Return (x, y) of the center of cell containing provided text 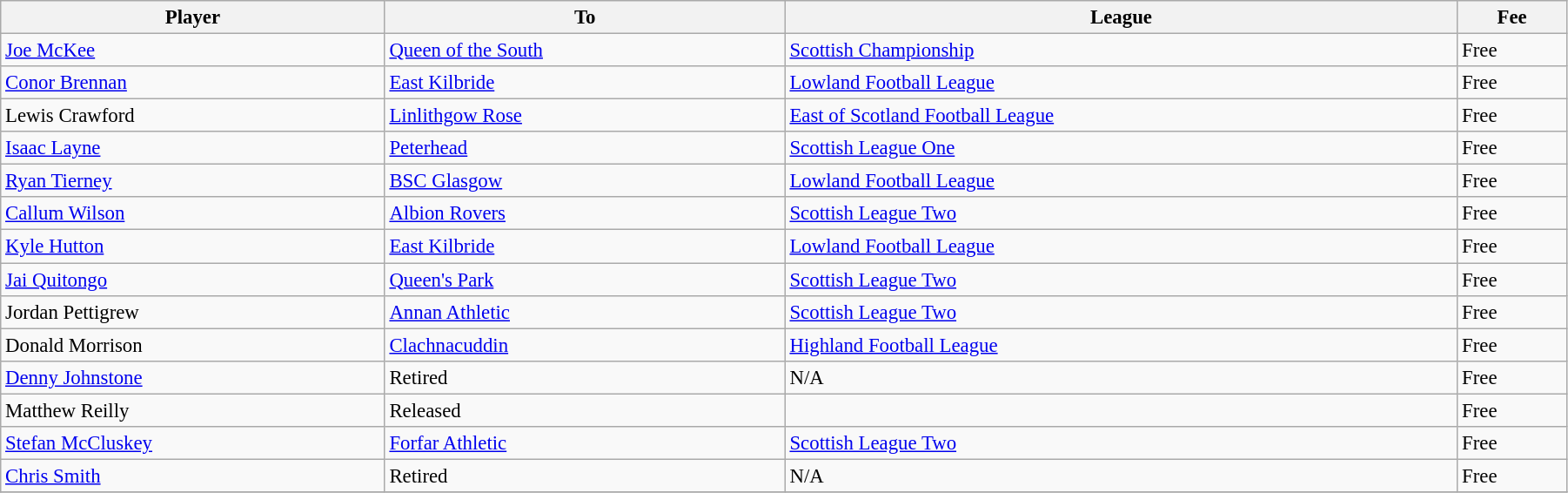
Donald Morrison (193, 345)
Chris Smith (193, 476)
Joe McKee (193, 51)
Denny Johnstone (193, 377)
Isaac Layne (193, 148)
Scottish League One (1121, 148)
Scottish Championship (1121, 51)
Fee (1512, 17)
Queen of the South (585, 51)
Player (193, 17)
East of Scotland Football League (1121, 116)
Queen's Park (585, 280)
Peterhead (585, 148)
Highland Football League (1121, 345)
Kyle Hutton (193, 246)
To (585, 17)
Stefan McCluskey (193, 443)
Jordan Pettigrew (193, 312)
Released (585, 410)
League (1121, 17)
Albion Rovers (585, 213)
Conor Brennan (193, 83)
Matthew Reilly (193, 410)
Callum Wilson (193, 213)
BSC Glasgow (585, 181)
Clachnacuddin (585, 345)
Linlithgow Rose (585, 116)
Ryan Tierney (193, 181)
Forfar Athletic (585, 443)
Annan Athletic (585, 312)
Lewis Crawford (193, 116)
Jai Quitongo (193, 280)
